Identify which cell holds the provided text, then report its (x, y) central coordinate. 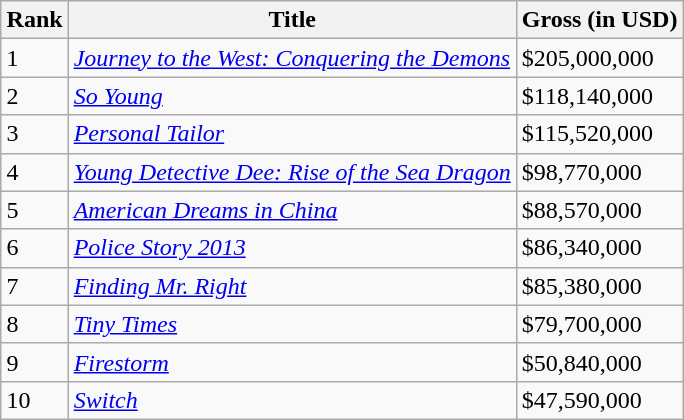
$98,770,000 (600, 172)
1 (34, 58)
$205,000,000 (600, 58)
Switch (292, 400)
6 (34, 248)
American Dreams in China (292, 210)
Police Story 2013 (292, 248)
So Young (292, 96)
9 (34, 362)
Gross (in USD) (600, 20)
$50,840,000 (600, 362)
$88,570,000 (600, 210)
$115,520,000 (600, 134)
Young Detective Dee: Rise of the Sea Dragon (292, 172)
Journey to the West: Conquering the Demons (292, 58)
Rank (34, 20)
Finding Mr. Right (292, 286)
Tiny Times (292, 324)
5 (34, 210)
$118,140,000 (600, 96)
10 (34, 400)
2 (34, 96)
$85,380,000 (600, 286)
Title (292, 20)
4 (34, 172)
Personal Tailor (292, 134)
$47,590,000 (600, 400)
8 (34, 324)
Firestorm (292, 362)
$86,340,000 (600, 248)
$79,700,000 (600, 324)
7 (34, 286)
3 (34, 134)
